Determine the (x, y) coordinate at the center of the cell enclosing the given text.  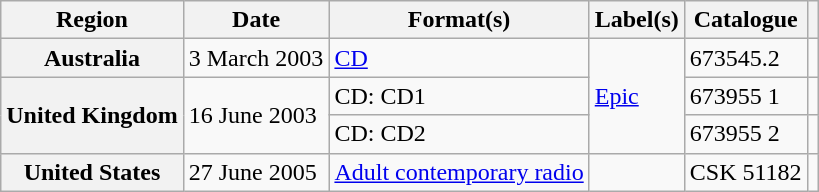
United Kingdom (92, 115)
673955 1 (746, 96)
CD (459, 58)
CD: CD2 (459, 134)
CD: CD1 (459, 96)
Label(s) (636, 20)
Catalogue (746, 20)
Region (92, 20)
673545.2 (746, 58)
16 June 2003 (256, 115)
Format(s) (459, 20)
3 March 2003 (256, 58)
United States (92, 172)
673955 2 (746, 134)
Adult contemporary radio (459, 172)
Australia (92, 58)
Date (256, 20)
Epic (636, 96)
CSK 51182 (746, 172)
27 June 2005 (256, 172)
